Provide the (x, y) coordinate of the cell's center where the given text is located.  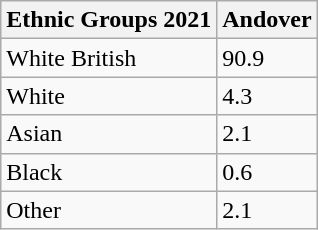
Black (109, 172)
Andover (267, 20)
Asian (109, 134)
White (109, 96)
White British (109, 58)
90.9 (267, 58)
4.3 (267, 96)
Ethnic Groups 2021 (109, 20)
Other (109, 210)
0.6 (267, 172)
